Detect which cell encompasses the target text, then output its [X, Y] center coordinate. 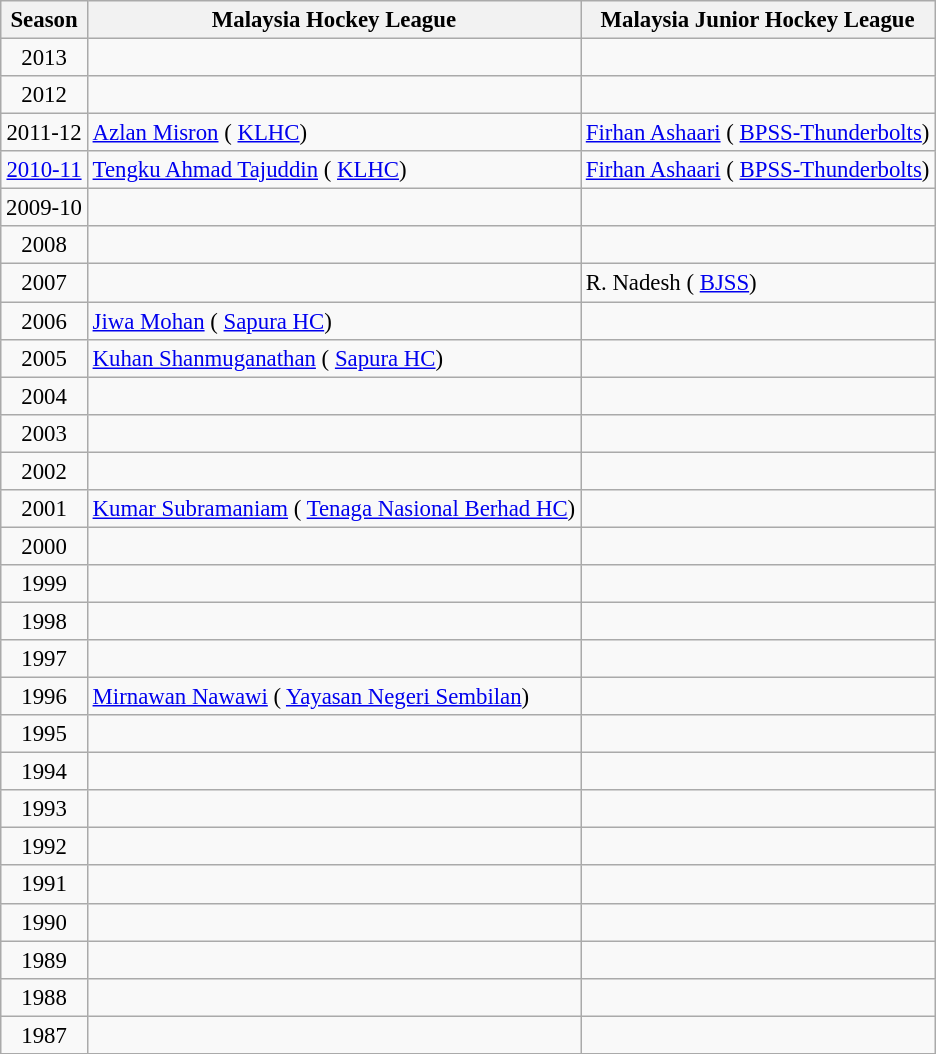
2012 [44, 95]
2011-12 [44, 133]
1988 [44, 997]
1999 [44, 584]
Tengku Ahmad Tajuddin ( KLHC) [334, 170]
Season [44, 20]
Mirnawan Nawawi ( Yayasan Negeri Sembilan) [334, 697]
2000 [44, 546]
2010-11 [44, 170]
2004 [44, 396]
1994 [44, 772]
R. Nadesh ( BJSS) [757, 283]
2005 [44, 358]
Malaysia Junior Hockey League [757, 20]
2008 [44, 245]
2003 [44, 433]
1998 [44, 621]
Malaysia Hockey League [334, 20]
Azlan Misron ( KLHC) [334, 133]
1993 [44, 809]
Kuhan Shanmuganathan ( Sapura HC) [334, 358]
2002 [44, 471]
2006 [44, 321]
2009-10 [44, 208]
1991 [44, 885]
1995 [44, 734]
1992 [44, 847]
1996 [44, 697]
1987 [44, 1035]
Jiwa Mohan ( Sapura HC) [334, 321]
Kumar Subramaniam ( Tenaga Nasional Berhad HC) [334, 509]
1997 [44, 659]
2007 [44, 283]
2013 [44, 58]
1990 [44, 922]
2001 [44, 509]
1989 [44, 960]
